Return (x, y) of the center of cell containing provided text 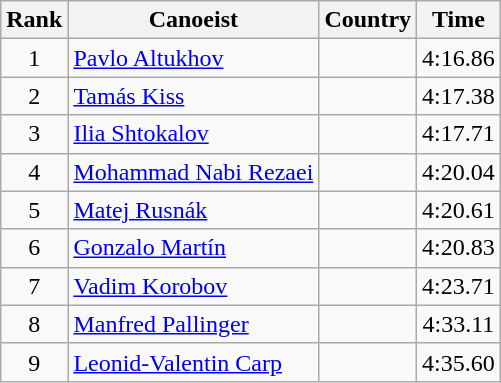
4:33.11 (459, 324)
4:23.71 (459, 286)
6 (34, 248)
4 (34, 172)
2 (34, 96)
4:20.83 (459, 248)
1 (34, 58)
Gonzalo Martín (194, 248)
Tamás Kiss (194, 96)
Matej Rusnák (194, 210)
4:20.61 (459, 210)
5 (34, 210)
Vadim Korobov (194, 286)
Pavlo Altukhov (194, 58)
9 (34, 362)
Manfred Pallinger (194, 324)
4:17.38 (459, 96)
7 (34, 286)
4:16.86 (459, 58)
Mohammad Nabi Rezaei (194, 172)
4:17.71 (459, 134)
3 (34, 134)
4:35.60 (459, 362)
Rank (34, 20)
Canoeist (194, 20)
Country (368, 20)
Ilia Shtokalov (194, 134)
4:20.04 (459, 172)
Time (459, 20)
Leonid-Valentin Carp (194, 362)
8 (34, 324)
